Provide the [X, Y] coordinate of the cell's center where the given text is located.  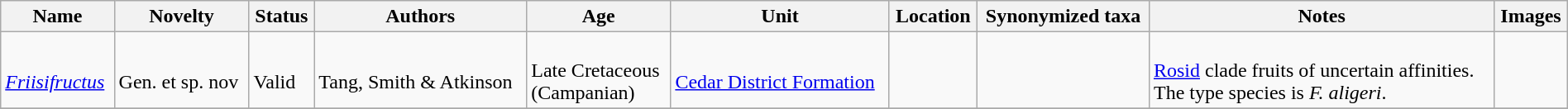
Cedar District Formation [780, 70]
Notes [1322, 17]
Images [1531, 17]
Tang, Smith & Atkinson [420, 70]
Location [933, 17]
Novelty [182, 17]
Gen. et sp. nov [182, 70]
Age [599, 17]
Friisifructus [58, 70]
Status [281, 17]
Authors [420, 17]
Valid [281, 70]
Name [58, 17]
Late Cretaceous(Campanian) [599, 70]
Unit [780, 17]
Rosid clade fruits of uncertain affinities.The type species is F. aligeri. [1322, 70]
Synonymized taxa [1064, 17]
